Extract the (X, Y) coordinate from the center of the cell holding the provided text.  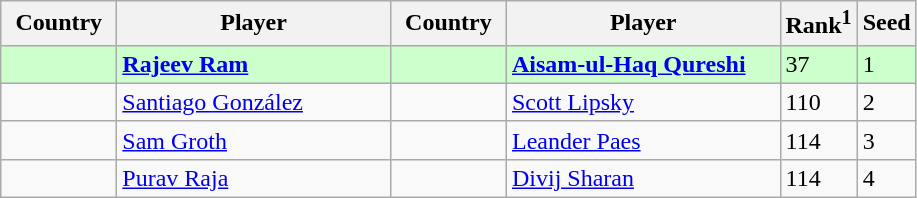
2 (886, 102)
110 (818, 102)
Divij Sharan (643, 178)
Scott Lipsky (643, 102)
Aisam-ul-Haq Qureshi (643, 64)
Seed (886, 24)
3 (886, 140)
37 (818, 64)
Rank1 (818, 24)
Santiago González (254, 102)
4 (886, 178)
Purav Raja (254, 178)
Rajeev Ram (254, 64)
Leander Paes (643, 140)
1 (886, 64)
Sam Groth (254, 140)
